Find where the given text appears and provide that cell's center as (x, y) coordinate. 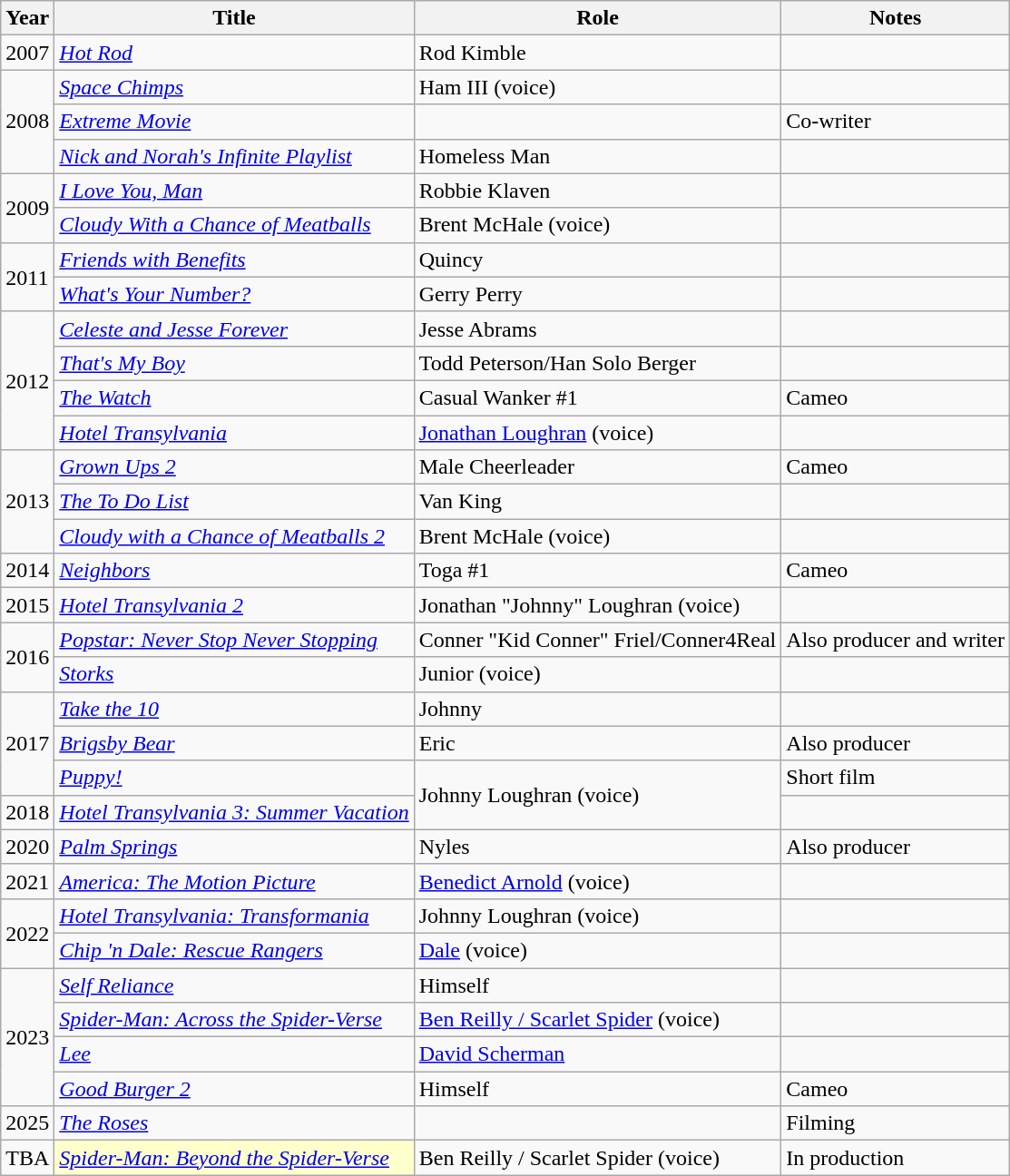
2016 (27, 657)
2020 (27, 847)
Notes (896, 18)
Also producer and writer (896, 640)
Quincy (597, 260)
Johnny (597, 709)
2025 (27, 1123)
2014 (27, 571)
Good Burger 2 (234, 1089)
Robbie Klaven (597, 191)
Spider-Man: Across the Spider-Verse (234, 1020)
Male Cheerleader (597, 467)
Rod Kimble (597, 53)
Co-writer (896, 122)
2017 (27, 743)
Hot Rod (234, 53)
2011 (27, 277)
Nick and Norah's Infinite Playlist (234, 156)
2009 (27, 208)
Jonathan "Johnny" Loughran (voice) (597, 605)
2022 (27, 933)
Junior (voice) (597, 674)
Extreme Movie (234, 122)
David Scherman (597, 1054)
Title (234, 18)
That's My Boy (234, 363)
Self Reliance (234, 985)
2007 (27, 53)
Hotel Transylvania 2 (234, 605)
Short film (896, 778)
Dale (voice) (597, 950)
What's Your Number? (234, 294)
The Watch (234, 397)
Lee (234, 1054)
Homeless Man (597, 156)
2021 (27, 881)
Spider-Man: Beyond the Spider-Verse (234, 1158)
Eric (597, 743)
Hotel Transylvania 3: Summer Vacation (234, 812)
Chip 'n Dale: Rescue Rangers (234, 950)
Conner "Kid Conner" Friel/Conner4Real (597, 640)
I Love You, Man (234, 191)
America: The Motion Picture (234, 881)
Friends with Benefits (234, 260)
Cloudy With a Chance of Meatballs (234, 225)
Casual Wanker #1 (597, 397)
Popstar: Never Stop Never Stopping (234, 640)
Ham III (voice) (597, 87)
The To Do List (234, 502)
Palm Springs (234, 847)
Gerry Perry (597, 294)
2015 (27, 605)
Space Chimps (234, 87)
The Roses (234, 1123)
Hotel Transylvania (234, 433)
Puppy! (234, 778)
Cloudy with a Chance of Meatballs 2 (234, 536)
Toga #1 (597, 571)
Take the 10 (234, 709)
Grown Ups 2 (234, 467)
TBA (27, 1158)
Nyles (597, 847)
2012 (27, 380)
Benedict Arnold (voice) (597, 881)
2013 (27, 502)
In production (896, 1158)
Jesse Abrams (597, 328)
Celeste and Jesse Forever (234, 328)
Role (597, 18)
Hotel Transylvania: Transformania (234, 916)
Todd Peterson/Han Solo Berger (597, 363)
2018 (27, 812)
Filming (896, 1123)
2008 (27, 122)
Van King (597, 502)
2023 (27, 1036)
Storks (234, 674)
Brigsby Bear (234, 743)
Neighbors (234, 571)
Year (27, 18)
Jonathan Loughran (voice) (597, 433)
